Output the [X, Y] coordinate of the center of the cell containing the given text.  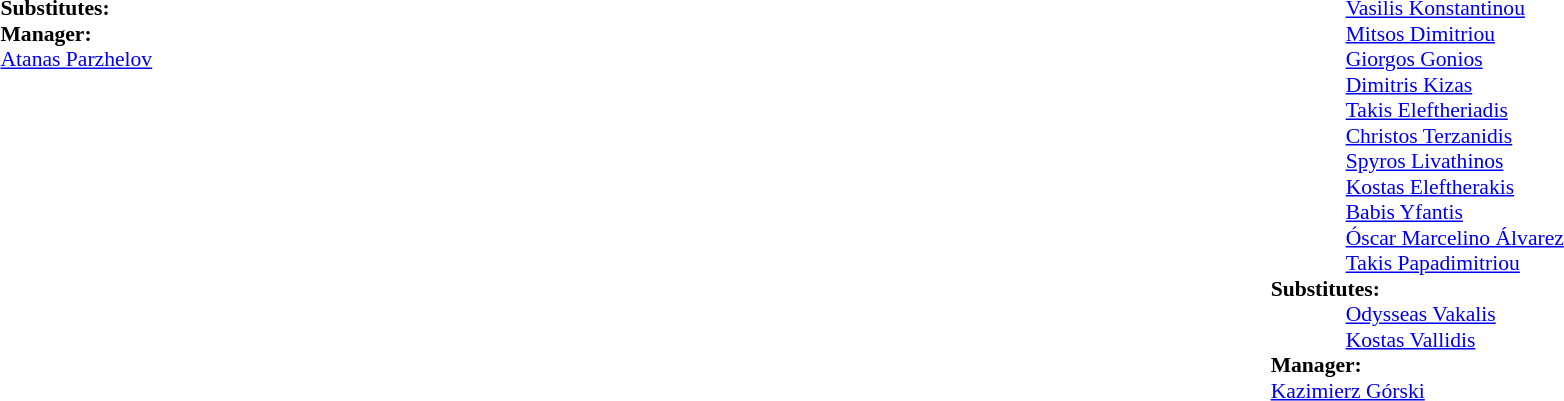
Odysseas Vakalis [1455, 315]
Takis Eleftheriadis [1455, 111]
Christos Terzanidis [1455, 136]
Mitsos Dimitriou [1455, 34]
Óscar Marcelino Álvarez [1455, 238]
Kostas Vallidis [1455, 340]
Kostas Eleftherakis [1455, 187]
Giorgos Gonios [1455, 59]
Dimitris Kizas [1455, 85]
Substitutes: [1418, 289]
Atanas Parzhelov [76, 59]
Takis Papadimitriou [1455, 263]
Babis Yfantis [1455, 213]
Spyros Livathinos [1455, 161]
